Search for the cell housing the specified text and yield its [X, Y] center coordinate. 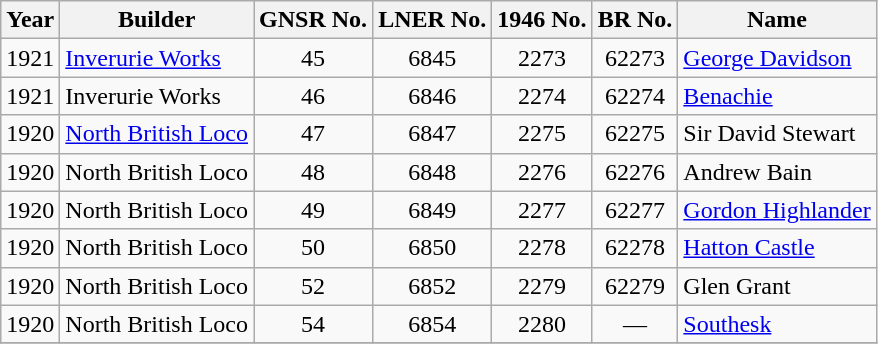
Hatton Castle [777, 248]
— [635, 324]
47 [314, 134]
Sir David Stewart [777, 134]
49 [314, 210]
6849 [432, 210]
62276 [635, 172]
LNER No. [432, 20]
62278 [635, 248]
2275 [542, 134]
62273 [635, 58]
62275 [635, 134]
6845 [432, 58]
6848 [432, 172]
Name [777, 20]
2277 [542, 210]
2274 [542, 96]
45 [314, 58]
2273 [542, 58]
62279 [635, 286]
2279 [542, 286]
52 [314, 286]
62274 [635, 96]
2276 [542, 172]
Southesk [777, 324]
George Davidson [777, 58]
1946 No. [542, 20]
54 [314, 324]
50 [314, 248]
6852 [432, 286]
62277 [635, 210]
46 [314, 96]
48 [314, 172]
6847 [432, 134]
6854 [432, 324]
Glen Grant [777, 286]
Andrew Bain [777, 172]
Gordon Highlander [777, 210]
2278 [542, 248]
GNSR No. [314, 20]
Year [30, 20]
Builder [157, 20]
6846 [432, 96]
Benachie [777, 96]
2280 [542, 324]
6850 [432, 248]
BR No. [635, 20]
